Identify which cell holds the provided text, then report its [x, y] central coordinate. 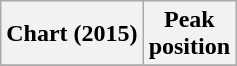
Chart (2015) [72, 34]
Peakposition [189, 34]
